For the text-containing cell, return its midpoint in [x, y] coordinate format. 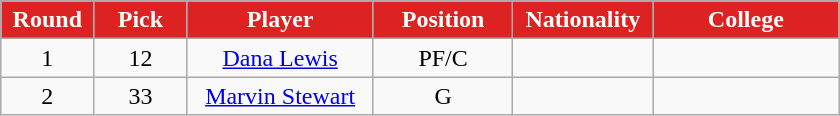
PF/C [443, 58]
Pick [140, 20]
2 [48, 96]
Marvin Stewart [280, 96]
G [443, 96]
12 [140, 58]
1 [48, 58]
Nationality [583, 20]
College [746, 20]
Player [280, 20]
Dana Lewis [280, 58]
Round [48, 20]
Position [443, 20]
33 [140, 96]
